For the text-containing cell, return its midpoint in (X, Y) coordinate format. 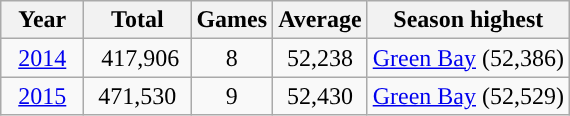
Green Bay (52,386) (468, 58)
471,530 (138, 96)
52,430 (320, 96)
Average (320, 20)
2015 (42, 96)
52,238 (320, 58)
417,906 (138, 58)
2014 (42, 58)
Games (232, 20)
Season highest (468, 20)
8 (232, 58)
Year (42, 20)
9 (232, 96)
Green Bay (52,529) (468, 96)
Total (138, 20)
